Locate the cell with the specified text and output its [x, y] center coordinate. 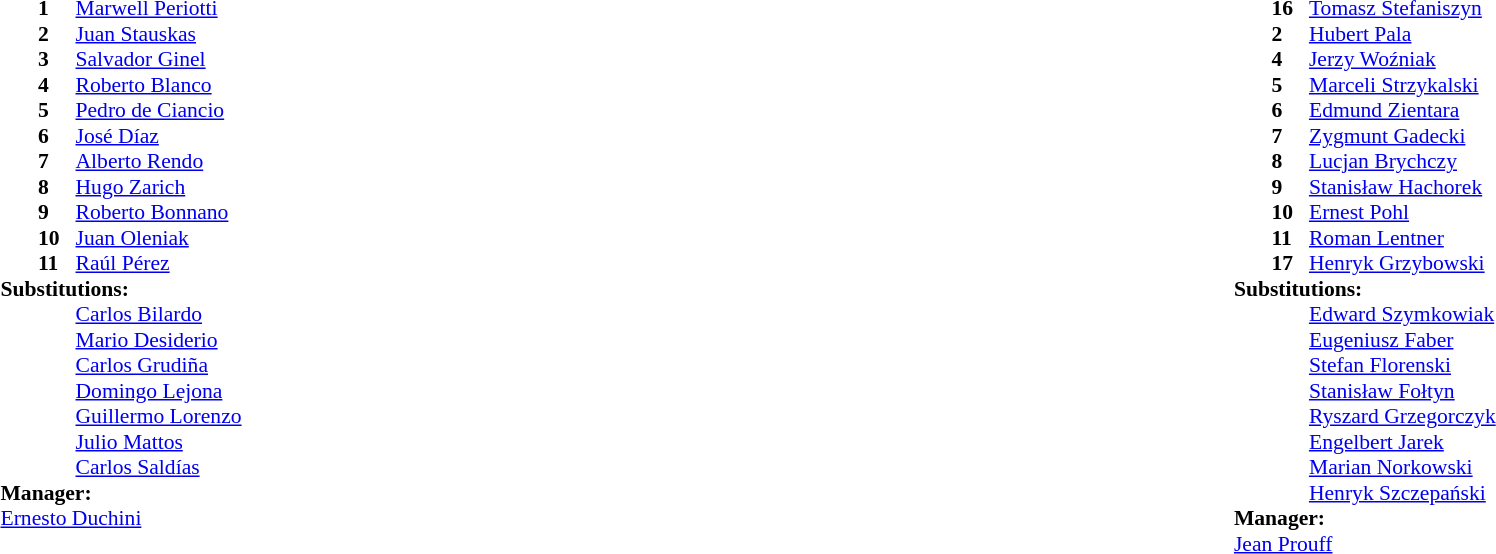
3 [57, 59]
Juan Oleniak [159, 238]
Henryk Grzybowski [1402, 263]
Raúl Pérez [159, 263]
Lucjan Brychczy [1402, 161]
Julio Mattos [159, 442]
Pedro de Ciancio [159, 111]
17 [1290, 263]
Carlos Bilardo [159, 315]
Stanisław Hachorek [1402, 187]
Edward Szymkowiak [1402, 315]
Ernest Pohl [1402, 213]
Hubert Pala [1402, 34]
Mario Desiderio [159, 340]
Juan Stauskas [159, 34]
José Díaz [159, 136]
Roberto Bonnano [159, 213]
Engelbert Jarek [1402, 442]
Guillermo Lorenzo [159, 417]
Ernesto Duchini [120, 519]
Alberto Rendo [159, 161]
Carlos Grudiña [159, 365]
Marceli Strzykalski [1402, 85]
Henryk Szczepański [1402, 493]
Salvador Ginel [159, 59]
Stanisław Fołtyn [1402, 391]
Roman Lentner [1402, 238]
Carlos Saldías [159, 467]
Marian Norkowski [1402, 467]
Stefan Florenski [1402, 365]
Ryszard Grzegorczyk [1402, 417]
Hugo Zarich [159, 187]
Roberto Blanco [159, 85]
Domingo Lejona [159, 391]
Edmund Zientara [1402, 111]
Eugeniusz Faber [1402, 340]
Jerzy Woźniak [1402, 59]
Zygmunt Gadecki [1402, 136]
